Locate the cell with the specified text and output its [X, Y] center coordinate. 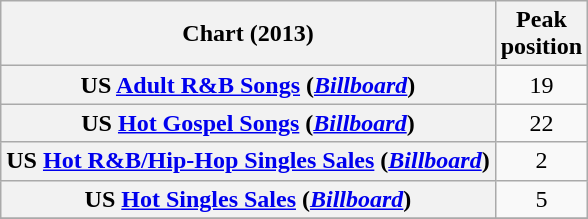
19 [541, 85]
US Adult R&B Songs (Billboard) [248, 85]
22 [541, 123]
2 [541, 161]
US Hot Gospel Songs (Billboard) [248, 123]
5 [541, 199]
Chart (2013) [248, 34]
US Hot Singles Sales (Billboard) [248, 199]
Peakposition [541, 34]
US Hot R&B/Hip-Hop Singles Sales (Billboard) [248, 161]
